Return the [x, y] coordinate for the center point of the cell that contains the specified text.  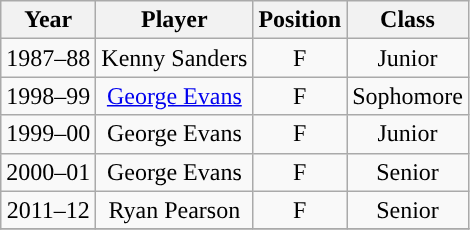
Player [174, 20]
1998–99 [48, 96]
2000–01 [48, 172]
2011–12 [48, 210]
Kenny Sanders [174, 58]
1987–88 [48, 58]
Year [48, 20]
Ryan Pearson [174, 210]
Position [300, 20]
Class [408, 20]
Sophomore [408, 96]
1999–00 [48, 134]
